Find where the given text appears and provide that cell's center as [x, y] coordinate. 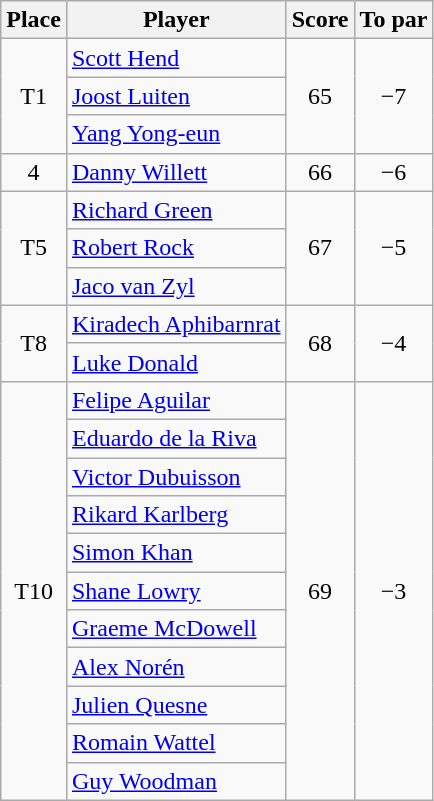
4 [34, 172]
Robert Rock [176, 248]
Julien Quesne [176, 705]
Guy Woodman [176, 781]
Alex Norén [176, 667]
Richard Green [176, 210]
Score [320, 20]
68 [320, 343]
66 [320, 172]
Player [176, 20]
−6 [394, 172]
Felipe Aguilar [176, 400]
−7 [394, 96]
Romain Wattel [176, 743]
Rikard Karlberg [176, 515]
−5 [394, 248]
Yang Yong-eun [176, 134]
67 [320, 248]
To par [394, 20]
Eduardo de la Riva [176, 438]
Place [34, 20]
Scott Hend [176, 58]
Victor Dubuisson [176, 477]
Shane Lowry [176, 591]
−4 [394, 343]
Luke Donald [176, 362]
65 [320, 96]
Graeme McDowell [176, 629]
T10 [34, 590]
Kiradech Aphibarnrat [176, 324]
T1 [34, 96]
−3 [394, 590]
T5 [34, 248]
Danny Willett [176, 172]
Jaco van Zyl [176, 286]
T8 [34, 343]
Joost Luiten [176, 96]
69 [320, 590]
Simon Khan [176, 553]
